Return the [X, Y] coordinate for the center point of the cell that contains the specified text.  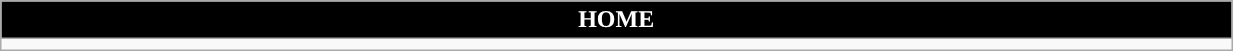
HOME [616, 20]
